Search for the cell housing the specified text and yield its [x, y] center coordinate. 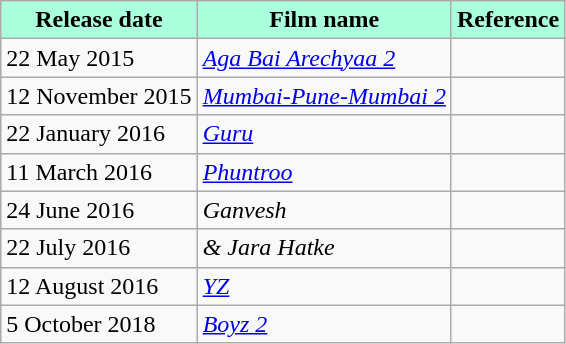
Aga Bai Arechyaa 2 [324, 58]
12 August 2016 [99, 286]
Film name [324, 20]
24 June 2016 [99, 210]
Guru [324, 134]
Ganvesh [324, 210]
Reference [508, 20]
12 November 2015 [99, 96]
& Jara Hatke [324, 248]
Mumbai-Pune-Mumbai 2 [324, 96]
11 March 2016 [99, 172]
5 October 2018 [99, 324]
22 May 2015 [99, 58]
22 January 2016 [99, 134]
Phuntroo [324, 172]
22 July 2016 [99, 248]
YZ [324, 286]
Boyz 2 [324, 324]
Release date [99, 20]
